Return the (x, y) coordinate for the center point of the cell that contains the specified text.  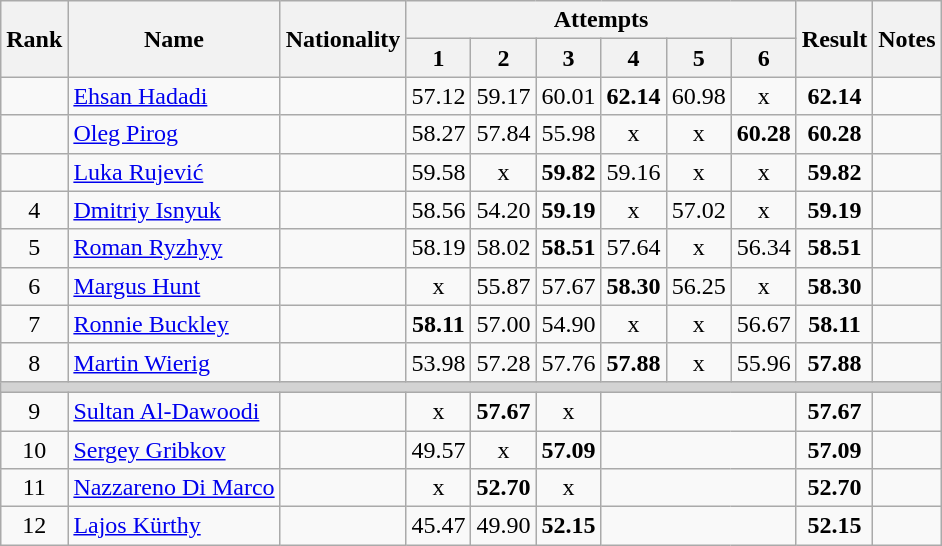
58.02 (504, 248)
49.57 (438, 449)
53.98 (438, 362)
58.27 (438, 134)
45.47 (438, 526)
Ehsan Hadadi (174, 96)
54.90 (568, 324)
Sultan Al-Dawoodi (174, 411)
Martin Wierig (174, 362)
57.84 (504, 134)
59.58 (438, 172)
55.96 (764, 362)
Nazzareno Di Marco (174, 488)
55.98 (568, 134)
Notes (907, 39)
9 (34, 411)
Sergey Gribkov (174, 449)
Ronnie Buckley (174, 324)
56.67 (764, 324)
60.01 (568, 96)
Margus Hunt (174, 286)
10 (34, 449)
2 (504, 58)
57.28 (504, 362)
57.00 (504, 324)
8 (34, 362)
55.87 (504, 286)
49.90 (504, 526)
54.20 (504, 210)
Roman Ryzhyy (174, 248)
59.16 (634, 172)
57.02 (698, 210)
Lajos Kürthy (174, 526)
Name (174, 39)
58.56 (438, 210)
Luka Rujević (174, 172)
56.34 (764, 248)
60.98 (698, 96)
12 (34, 526)
7 (34, 324)
Result (834, 39)
Oleg Pirog (174, 134)
58.19 (438, 248)
57.64 (634, 248)
59.17 (504, 96)
Nationality (343, 39)
Rank (34, 39)
1 (438, 58)
3 (568, 58)
57.76 (568, 362)
Dmitriy Isnyuk (174, 210)
Attempts (601, 20)
56.25 (698, 286)
57.12 (438, 96)
11 (34, 488)
